Determine the [x, y] coordinate at the center of the cell enclosing the given text.  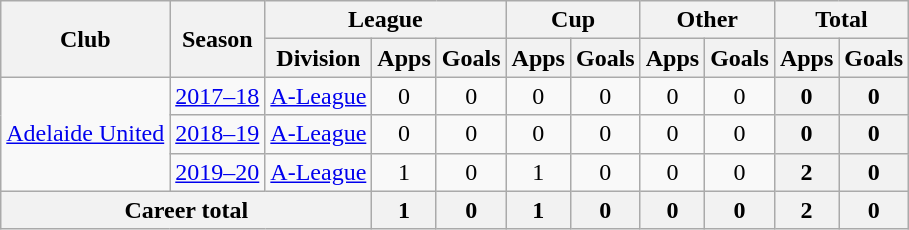
Total [841, 20]
Career total [186, 210]
2018–19 [218, 134]
Cup [573, 20]
2019–20 [218, 172]
Season [218, 39]
Adelaide United [86, 134]
Club [86, 39]
League [386, 20]
Division [318, 58]
Other [707, 20]
2017–18 [218, 96]
